Extract the [X, Y] coordinate from the center of the cell holding the provided text.  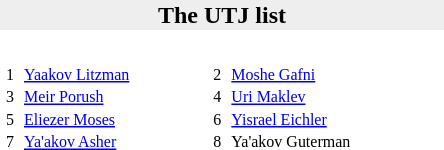
Yaakov Litzman [115, 74]
2 [220, 74]
4 [220, 97]
1 [12, 74]
6 [220, 120]
Eliezer Moses [115, 120]
5 [12, 120]
Meir Porush [115, 97]
Moshe Gafni [335, 74]
The UTJ list [222, 15]
Uri Maklev [335, 97]
3 [12, 97]
Yisrael Eichler [335, 120]
